Detect which cell encompasses the target text, then output its (x, y) center coordinate. 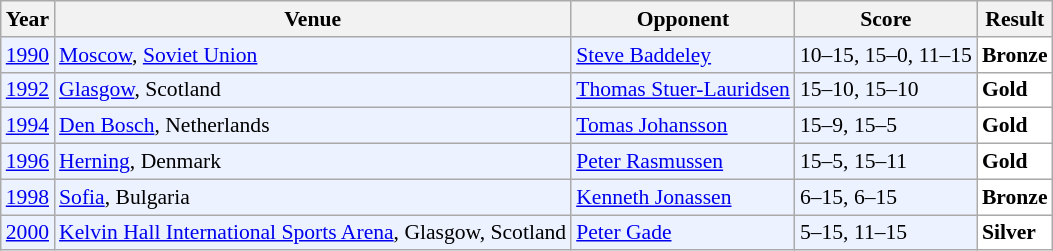
1996 (28, 162)
Kelvin Hall International Sports Arena, Glasgow, Scotland (312, 233)
Den Bosch, Netherlands (312, 126)
1998 (28, 197)
15–10, 15–10 (886, 90)
Score (886, 19)
15–9, 15–5 (886, 126)
Moscow, Soviet Union (312, 55)
Venue (312, 19)
Tomas Johansson (683, 126)
Silver (1015, 233)
1994 (28, 126)
Sofia, Bulgaria (312, 197)
Peter Gade (683, 233)
1992 (28, 90)
Steve Baddeley (683, 55)
1990 (28, 55)
Glasgow, Scotland (312, 90)
Peter Rasmussen (683, 162)
Thomas Stuer-Lauridsen (683, 90)
6–15, 6–15 (886, 197)
Result (1015, 19)
Opponent (683, 19)
Herning, Denmark (312, 162)
Year (28, 19)
2000 (28, 233)
15–5, 15–11 (886, 162)
10–15, 15–0, 11–15 (886, 55)
Kenneth Jonassen (683, 197)
5–15, 11–15 (886, 233)
